Identify which cell holds the provided text, then report its (X, Y) central coordinate. 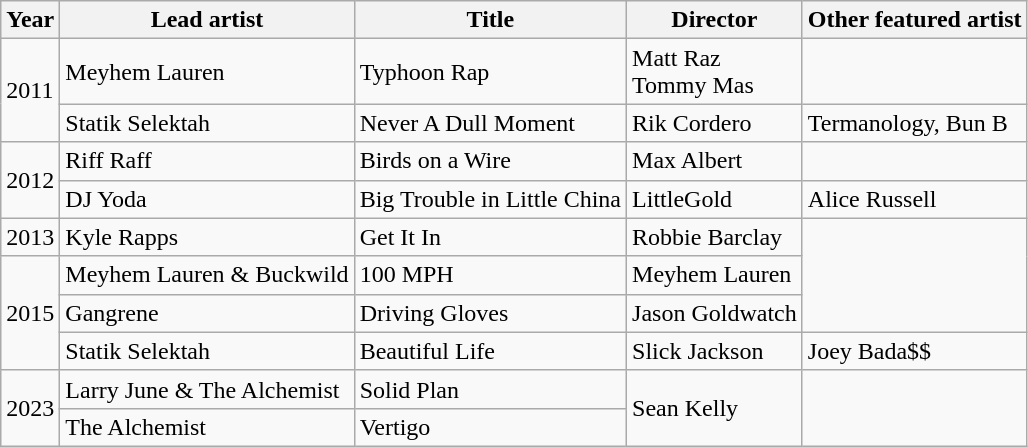
Meyhem Lauren & Buckwild (207, 275)
Termanology, Bun B (914, 123)
Larry June & The Alchemist (207, 389)
Birds on a Wire (490, 161)
Max Albert (715, 161)
Get It In (490, 237)
2012 (30, 180)
Typhoon Rap (490, 72)
Driving Gloves (490, 313)
Kyle Rapps (207, 237)
2015 (30, 313)
Title (490, 20)
Big Trouble in Little China (490, 199)
Beautiful Life (490, 351)
Director (715, 20)
Other featured artist (914, 20)
100 MPH (490, 275)
Gangrene (207, 313)
Slick Jackson (715, 351)
Riff Raff (207, 161)
Alice Russell (914, 199)
Rik Cordero (715, 123)
The Alchemist (207, 427)
Year (30, 20)
Vertigo (490, 427)
Sean Kelly (715, 408)
Matt RazTommy Mas (715, 72)
DJ Yoda (207, 199)
2023 (30, 408)
Joey Bada$$ (914, 351)
2013 (30, 237)
Never A Dull Moment (490, 123)
Lead artist (207, 20)
Jason Goldwatch (715, 313)
2011 (30, 90)
LittleGold (715, 199)
Solid Plan (490, 389)
Robbie Barclay (715, 237)
